For the text-containing cell, return its midpoint in (x, y) coordinate format. 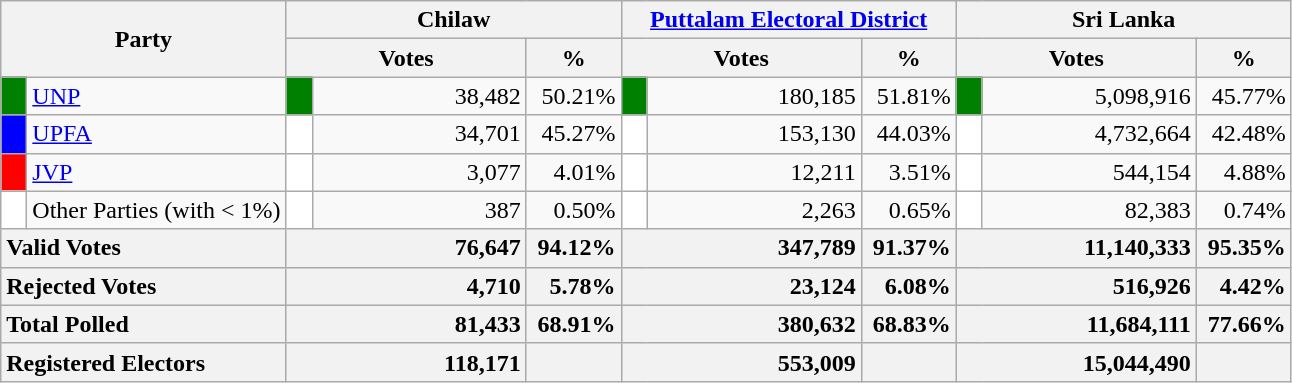
82,383 (1089, 210)
JVP (156, 172)
77.66% (1244, 324)
76,647 (406, 248)
4.42% (1244, 286)
Party (144, 39)
45.27% (574, 134)
Rejected Votes (144, 286)
68.83% (908, 324)
180,185 (754, 96)
3,077 (419, 172)
0.74% (1244, 210)
Chilaw (454, 20)
118,171 (406, 362)
34,701 (419, 134)
42.48% (1244, 134)
Puttalam Electoral District (788, 20)
347,789 (741, 248)
3.51% (908, 172)
38,482 (419, 96)
4.01% (574, 172)
11,140,333 (1076, 248)
4,710 (406, 286)
50.21% (574, 96)
11,684,111 (1076, 324)
2,263 (754, 210)
Other Parties (with < 1%) (156, 210)
0.65% (908, 210)
516,926 (1076, 286)
387 (419, 210)
5,098,916 (1089, 96)
81,433 (406, 324)
68.91% (574, 324)
94.12% (574, 248)
4.88% (1244, 172)
Registered Electors (144, 362)
Sri Lanka (1124, 20)
380,632 (741, 324)
95.35% (1244, 248)
UPFA (156, 134)
12,211 (754, 172)
15,044,490 (1076, 362)
553,009 (741, 362)
UNP (156, 96)
Total Polled (144, 324)
91.37% (908, 248)
23,124 (741, 286)
4,732,664 (1089, 134)
153,130 (754, 134)
45.77% (1244, 96)
0.50% (574, 210)
Valid Votes (144, 248)
44.03% (908, 134)
6.08% (908, 286)
51.81% (908, 96)
544,154 (1089, 172)
5.78% (574, 286)
